Capture the cell that displays the provided text and extract its [X, Y] central coordinate. 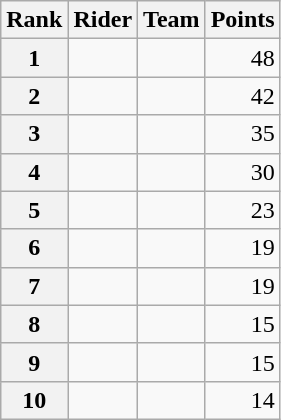
Team [172, 20]
10 [34, 400]
1 [34, 58]
4 [34, 172]
6 [34, 248]
48 [242, 58]
Points [242, 20]
8 [34, 324]
23 [242, 210]
2 [34, 96]
Rank [34, 20]
35 [242, 134]
Rider [103, 20]
14 [242, 400]
30 [242, 172]
7 [34, 286]
5 [34, 210]
9 [34, 362]
3 [34, 134]
42 [242, 96]
